Extract the [X, Y] coordinate from the center of the cell holding the provided text.  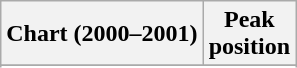
Chart (2000–2001) [102, 34]
Peakposition [249, 34]
